Identify which cell holds the provided text, then report its [X, Y] central coordinate. 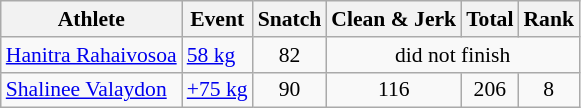
58 kg [218, 55]
Hanitra Rahaivosoa [92, 55]
Clean & Jerk [394, 19]
Rank [548, 19]
Total [490, 19]
Shalinee Valaydon [92, 90]
90 [290, 90]
Event [218, 19]
116 [394, 90]
Athlete [92, 19]
did not finish [452, 55]
8 [548, 90]
82 [290, 55]
Snatch [290, 19]
+75 kg [218, 90]
206 [490, 90]
